Pinpoint the cell where the given text exists, returning its (x, y) midpoint coordinate. 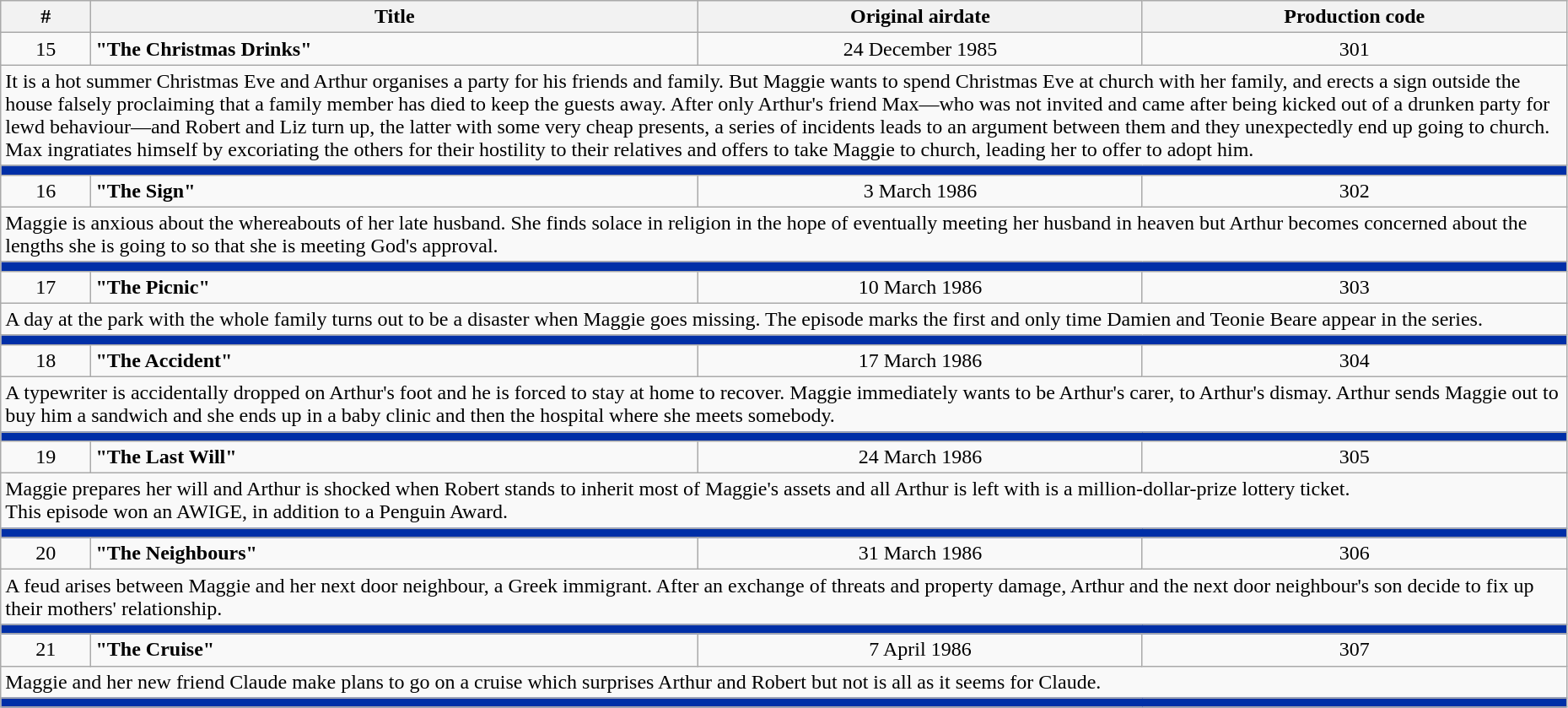
"The Cruise" (395, 650)
3 March 1986 (921, 191)
15 (46, 49)
307 (1355, 650)
24 December 1985 (921, 49)
21 (46, 650)
16 (46, 191)
20 (46, 554)
7 April 1986 (921, 650)
"The Neighbours" (395, 554)
303 (1355, 287)
19 (46, 457)
Original airdate (921, 17)
18 (46, 360)
"The Accident" (395, 360)
Title (395, 17)
10 March 1986 (921, 287)
305 (1355, 457)
17 (46, 287)
"The Last Will" (395, 457)
"The Sign" (395, 191)
24 March 1986 (921, 457)
304 (1355, 360)
17 March 1986 (921, 360)
"The Christmas Drinks" (395, 49)
306 (1355, 554)
31 March 1986 (921, 554)
Maggie and her new friend Claude make plans to go on a cruise which surprises Arthur and Robert but not is all as it seems for Claude. (784, 682)
302 (1355, 191)
# (46, 17)
"The Picnic" (395, 287)
301 (1355, 49)
Production code (1355, 17)
